Return the (X, Y) coordinate for the center point of the cell that contains the specified text.  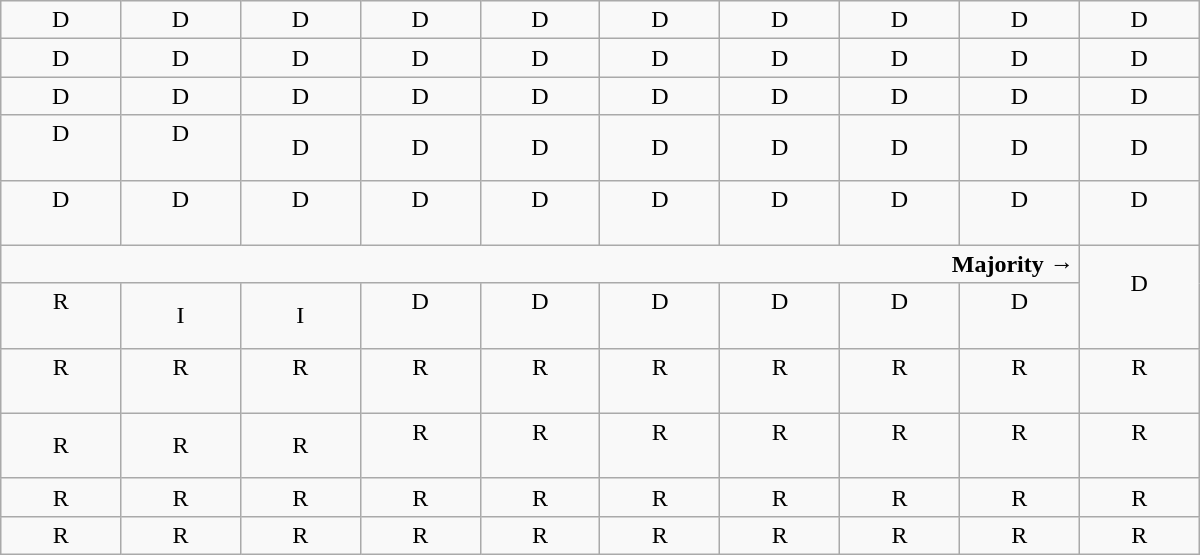
Majority → (540, 264)
